Search for the cell housing the specified text and yield its (x, y) center coordinate. 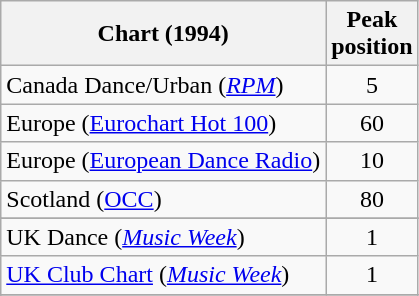
5 (372, 85)
80 (372, 199)
Chart (1994) (164, 34)
Canada Dance/Urban (RPM) (164, 85)
UK Club Chart (Music Week) (164, 275)
Europe (European Dance Radio) (164, 161)
UK Dance (Music Week) (164, 237)
10 (372, 161)
60 (372, 123)
Europe (Eurochart Hot 100) (164, 123)
Scotland (OCC) (164, 199)
Peakposition (372, 34)
